Pinpoint the cell where the given text exists, returning its (x, y) midpoint coordinate. 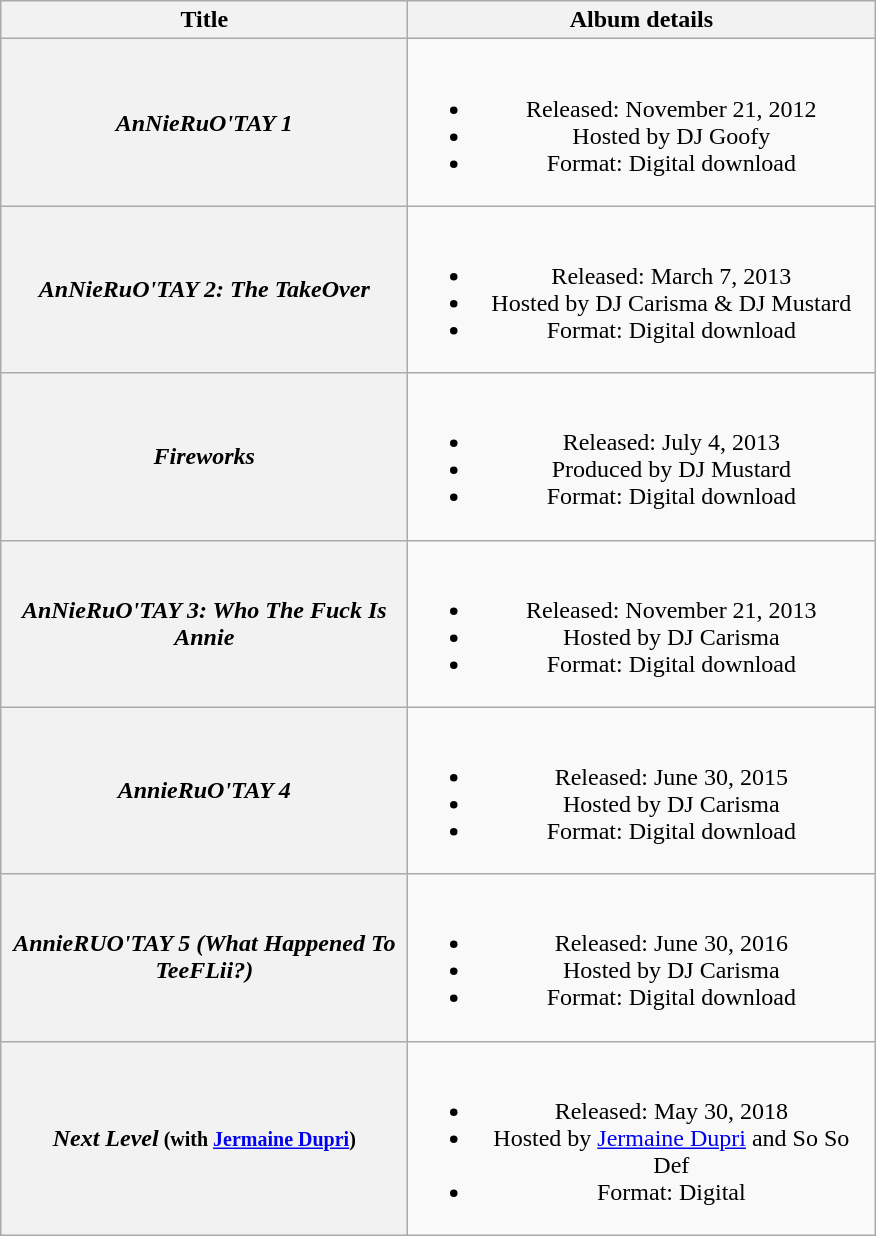
Album details (642, 20)
Fireworks (204, 456)
AnNieRuO'TAY 3: Who The Fuck Is Annie (204, 624)
Released: June 30, 2015Hosted by DJ CarismaFormat: Digital download (642, 790)
Released: July 4, 2013Produced by DJ MustardFormat: Digital download (642, 456)
AnnieRuO'TAY 4 (204, 790)
Released: May 30, 2018Hosted by Jermaine Dupri and So So DefFormat: Digital (642, 1138)
Released: June 30, 2016Hosted by DJ CarismaFormat: Digital download (642, 958)
AnnieRUO'TAY 5 (What Happened To TeeFLii?) (204, 958)
AnNieRuO'TAY 2: The TakeOver (204, 290)
Next Level (with Jermaine Dupri) (204, 1138)
AnNieRuO'TAY 1 (204, 122)
Title (204, 20)
Released: March 7, 2013Hosted by DJ Carisma & DJ MustardFormat: Digital download (642, 290)
Released: November 21, 2013Hosted by DJ CarismaFormat: Digital download (642, 624)
Released: November 21, 2012Hosted by DJ GoofyFormat: Digital download (642, 122)
